Search for the cell housing the specified text and yield its [X, Y] center coordinate. 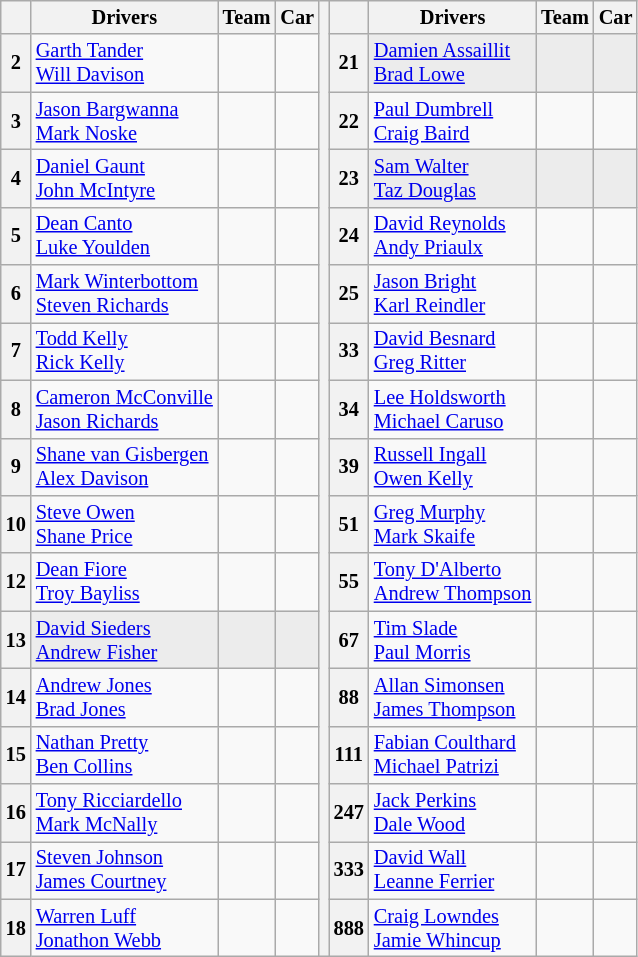
Jason Bargwanna Mark Noske [124, 121]
Dean Canto Luke Youlden [124, 236]
33 [349, 351]
25 [349, 294]
34 [349, 409]
888 [349, 928]
23 [349, 178]
333 [349, 870]
9 [16, 467]
David Sieders Andrew Fisher [124, 640]
2 [16, 63]
3 [16, 121]
Andrew Jones Brad Jones [124, 697]
Steve Owen Shane Price [124, 524]
Lee Holdsworth Michael Caruso [452, 409]
Warren Luff Jonathon Webb [124, 928]
Shane van Gisbergen Alex Davison [124, 467]
David Wall Leanne Ferrier [452, 870]
Paul Dumbrell Craig Baird [452, 121]
21 [349, 63]
247 [349, 813]
10 [16, 524]
Tony D'Alberto Andrew Thompson [452, 582]
David Besnard Greg Ritter [452, 351]
39 [349, 467]
Greg Murphy Mark Skaife [452, 524]
Tim Slade Paul Morris [452, 640]
Daniel Gaunt John McIntyre [124, 178]
Jack Perkins Dale Wood [452, 813]
111 [349, 755]
David Reynolds Andy Priaulx [452, 236]
22 [349, 121]
4 [16, 178]
Nathan Pretty Ben Collins [124, 755]
8 [16, 409]
55 [349, 582]
Tony Ricciardello Mark McNally [124, 813]
14 [16, 697]
Jason Bright Karl Reindler [452, 294]
Allan Simonsen James Thompson [452, 697]
13 [16, 640]
88 [349, 697]
17 [16, 870]
Russell Ingall Owen Kelly [452, 467]
Steven Johnson James Courtney [124, 870]
51 [349, 524]
67 [349, 640]
5 [16, 236]
Garth Tander Will Davison [124, 63]
24 [349, 236]
Craig Lowndes Jamie Whincup [452, 928]
Sam Walter Taz Douglas [452, 178]
Dean Fiore Troy Bayliss [124, 582]
16 [16, 813]
6 [16, 294]
Cameron McConville Jason Richards [124, 409]
12 [16, 582]
7 [16, 351]
15 [16, 755]
Fabian Coulthard Michael Patrizi [452, 755]
Mark Winterbottom Steven Richards [124, 294]
Todd Kelly Rick Kelly [124, 351]
Damien Assaillit Brad Lowe [452, 63]
18 [16, 928]
